Determine the (x, y) coordinate at the center of the cell enclosing the given text.  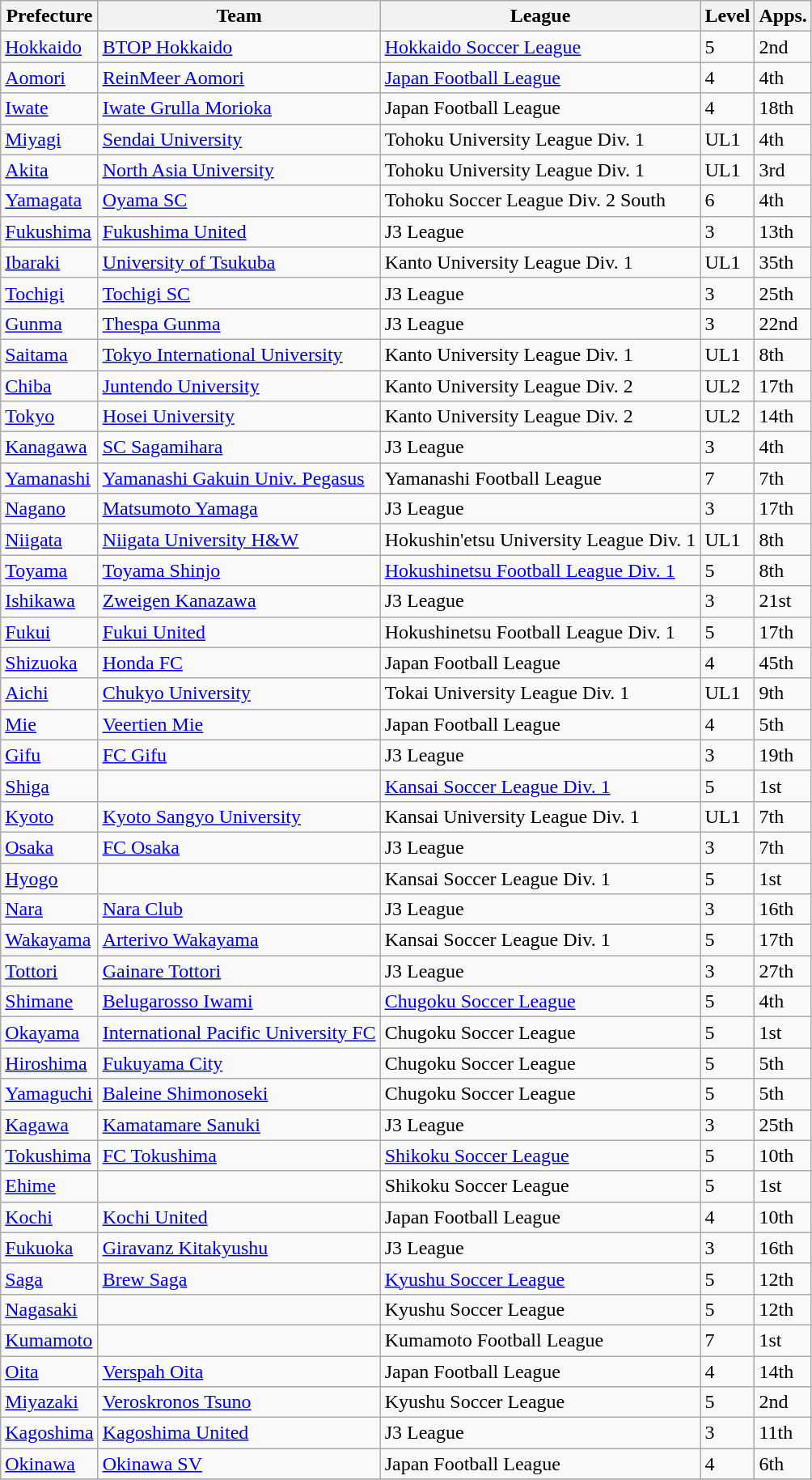
Veertien Mie (239, 724)
Iwate (49, 108)
Hokkaido (49, 47)
Tokai University League Div. 1 (540, 693)
Chiba (49, 386)
Kochi United (239, 1217)
FC Tokushima (239, 1156)
Toyama Shinjo (239, 570)
Gifu (49, 755)
Tochigi (49, 293)
Shizuoka (49, 663)
Akita (49, 170)
BTOP Hokkaido (239, 47)
Toyama (49, 570)
Zweigen Kanazawa (239, 601)
Miyagi (49, 139)
Aomori (49, 78)
Nagasaki (49, 1309)
Level (728, 16)
Team (239, 16)
9th (783, 693)
Tokyo International University (239, 354)
Shimane (49, 1002)
Kagoshima (49, 1433)
Okayama (49, 1033)
Matsumoto Yamaga (239, 509)
Sendai University (239, 139)
Baleine Shimonoseki (239, 1094)
Yamagata (49, 201)
Aichi (49, 693)
Veroskronos Tsuno (239, 1402)
Nara (49, 910)
Tohoku Soccer League Div. 2 South (540, 201)
27th (783, 971)
Chukyo University (239, 693)
Kyoto (49, 816)
Verspah Oita (239, 1372)
Oita (49, 1372)
Arterivo Wakayama (239, 940)
Giravanz Kitakyushu (239, 1248)
Kyoto Sangyo University (239, 816)
Iwate Grulla Morioka (239, 108)
Kamatamare Sanuki (239, 1125)
Okinawa SV (239, 1464)
Fukui (49, 632)
Hosei University (239, 417)
Tottori (49, 971)
Belugarosso Iwami (239, 1002)
FC Osaka (239, 847)
Miyazaki (49, 1402)
Tochigi SC (239, 293)
Fukuyama City (239, 1063)
Yamaguchi (49, 1094)
Fukushima United (239, 231)
League (540, 16)
Yamanashi Gakuin Univ. Pegasus (239, 478)
Kagoshima United (239, 1433)
45th (783, 663)
Ibaraki (49, 262)
Brew Saga (239, 1279)
Ishikawa (49, 601)
Fukushima (49, 231)
Saitama (49, 354)
11th (783, 1433)
ReinMeer Aomori (239, 78)
6 (728, 201)
Ehime (49, 1186)
Kanagawa (49, 447)
Mie (49, 724)
Tokyo (49, 417)
18th (783, 108)
Saga (49, 1279)
Yamanashi (49, 478)
North Asia University (239, 170)
Kochi (49, 1217)
3rd (783, 170)
Gunma (49, 324)
Kansai University League Div. 1 (540, 816)
Prefecture (49, 16)
6th (783, 1464)
Shiga (49, 786)
University of Tsukuba (239, 262)
Niigata (49, 540)
Hyogo (49, 878)
Wakayama (49, 940)
Kumamoto (49, 1340)
Tokushima (49, 1156)
FC Gifu (239, 755)
Thespa Gunma (239, 324)
Kagawa (49, 1125)
Hokushin'etsu University League Div. 1 (540, 540)
Fukui United (239, 632)
35th (783, 262)
Gainare Tottori (239, 971)
Honda FC (239, 663)
International Pacific University FC (239, 1033)
21st (783, 601)
Kumamoto Football League (540, 1340)
SC Sagamihara (239, 447)
19th (783, 755)
Juntendo University (239, 386)
Apps. (783, 16)
Nagano (49, 509)
Hiroshima (49, 1063)
13th (783, 231)
Yamanashi Football League (540, 478)
Nara Club (239, 910)
Fukuoka (49, 1248)
22nd (783, 324)
Okinawa (49, 1464)
Osaka (49, 847)
Niigata University H&W (239, 540)
Hokkaido Soccer League (540, 47)
Oyama SC (239, 201)
